Scan for the cell matching the given text and deliver its [X, Y] coordinate at center. 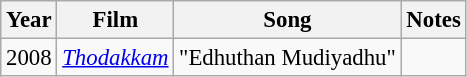
Notes [434, 20]
"Edhuthan Mudiyadhu" [288, 58]
Film [116, 20]
Thodakkam [116, 58]
Song [288, 20]
2008 [29, 58]
Year [29, 20]
